Return the (x, y) coordinate for the center point of the cell that contains the specified text.  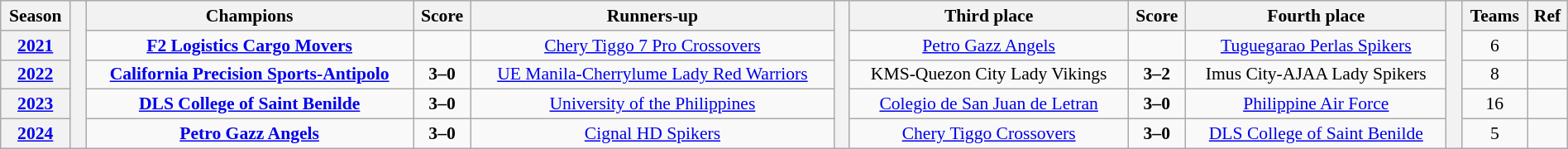
KMS-Quezon City Lady Vikings (989, 74)
2024 (36, 134)
5 (1495, 134)
2022 (36, 74)
California Precision Sports-Antipolo (250, 74)
Teams (1495, 16)
University of the Philippines (652, 104)
Tuguegarao Perlas Spikers (1317, 46)
3–2 (1157, 74)
Season (36, 16)
Philippine Air Force (1317, 104)
Champions (250, 16)
Fourth place (1317, 16)
Chery Tiggo 7 Pro Crossovers (652, 46)
Imus City-AJAA Lady Spikers (1317, 74)
Colegio de San Juan de Letran (989, 104)
16 (1495, 104)
Chery Tiggo Crossovers (989, 134)
Ref (1547, 16)
Cignal HD Spikers (652, 134)
Runners-up (652, 16)
6 (1495, 46)
Third place (989, 16)
8 (1495, 74)
2023 (36, 104)
UE Manila-Cherrylume Lady Red Warriors (652, 74)
2021 (36, 46)
F2 Logistics Cargo Movers (250, 46)
